Return [x, y] of the center of cell containing provided text 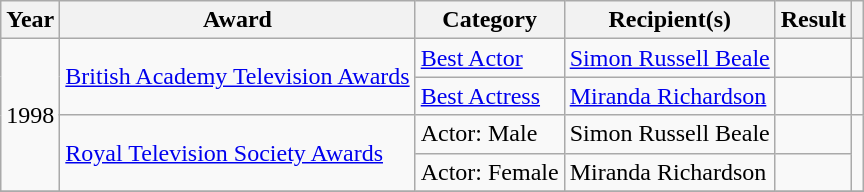
1998 [30, 115]
Best Actor [490, 58]
Royal Television Society Awards [238, 153]
Actor: Female [490, 172]
Year [30, 20]
Award [238, 20]
British Academy Television Awards [238, 77]
Actor: Male [490, 134]
Result [813, 20]
Best Actress [490, 96]
Category [490, 20]
Recipient(s) [670, 20]
